Return [x, y] of the center of cell containing provided text 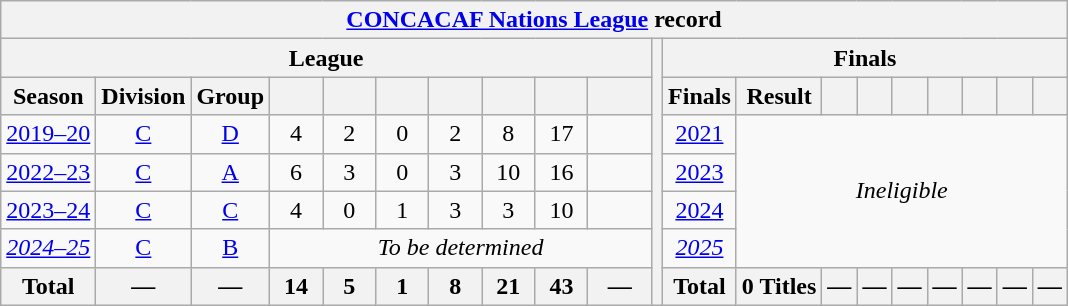
2024 [700, 210]
2022–23 [48, 172]
To be determined [461, 248]
5 [350, 286]
League [326, 58]
2021 [700, 134]
43 [562, 286]
2025 [700, 248]
14 [296, 286]
D [230, 134]
21 [508, 286]
6 [296, 172]
A [230, 172]
16 [562, 172]
2019–20 [48, 134]
Season [48, 96]
17 [562, 134]
2024–25 [48, 248]
CONCACAF Nations League record [534, 20]
Result [779, 96]
Group [230, 96]
2023 [700, 172]
Division [144, 96]
Ineligible [902, 191]
B [230, 248]
0 Titles [779, 286]
2023–24 [48, 210]
